Scan for the cell matching the given text and deliver its (x, y) coordinate at center. 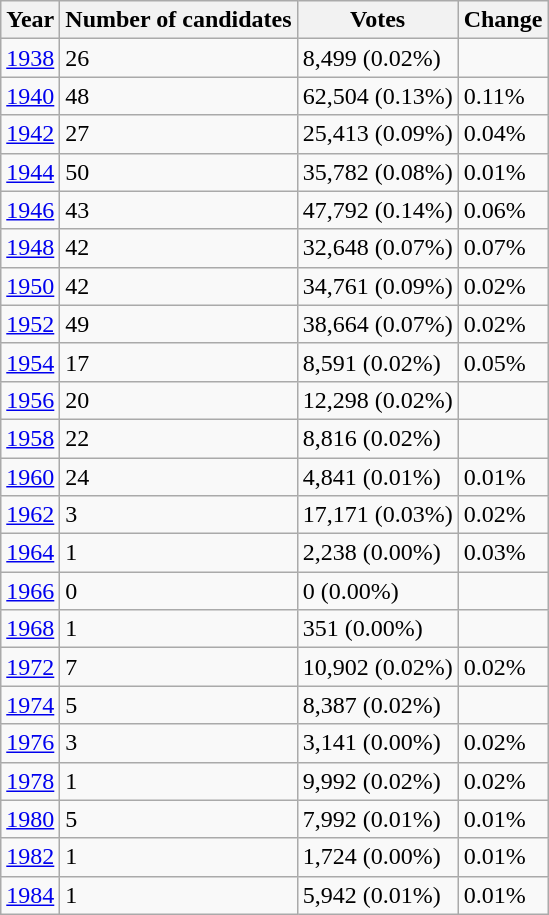
1972 (30, 667)
22 (178, 438)
20 (178, 400)
3,141 (0.00%) (378, 743)
0 (178, 591)
1948 (30, 248)
48 (178, 96)
1938 (30, 58)
32,648 (0.07%) (378, 248)
1966 (30, 591)
351 (0.00%) (378, 629)
Votes (378, 20)
0.07% (503, 248)
34,761 (0.09%) (378, 286)
1956 (30, 400)
1978 (30, 781)
17,171 (0.03%) (378, 515)
7,992 (0.01%) (378, 819)
5,942 (0.01%) (378, 895)
0.06% (503, 210)
Year (30, 20)
10,902 (0.02%) (378, 667)
1962 (30, 515)
8,499 (0.02%) (378, 58)
0 (0.00%) (378, 591)
27 (178, 134)
1940 (30, 96)
4,841 (0.01%) (378, 477)
1946 (30, 210)
Number of candidates (178, 20)
1944 (30, 172)
49 (178, 324)
62,504 (0.13%) (378, 96)
35,782 (0.08%) (378, 172)
1942 (30, 134)
47,792 (0.14%) (378, 210)
2,238 (0.00%) (378, 553)
7 (178, 667)
50 (178, 172)
1950 (30, 286)
1954 (30, 362)
0.11% (503, 96)
1984 (30, 895)
1952 (30, 324)
1968 (30, 629)
1976 (30, 743)
1974 (30, 705)
1960 (30, 477)
8,816 (0.02%) (378, 438)
0.04% (503, 134)
1958 (30, 438)
0.05% (503, 362)
1982 (30, 857)
1964 (30, 553)
17 (178, 362)
43 (178, 210)
8,387 (0.02%) (378, 705)
Change (503, 20)
1,724 (0.00%) (378, 857)
1980 (30, 819)
12,298 (0.02%) (378, 400)
26 (178, 58)
25,413 (0.09%) (378, 134)
9,992 (0.02%) (378, 781)
0.03% (503, 553)
24 (178, 477)
8,591 (0.02%) (378, 362)
38,664 (0.07%) (378, 324)
